Extract the (X, Y) coordinate from the center of the cell holding the provided text.  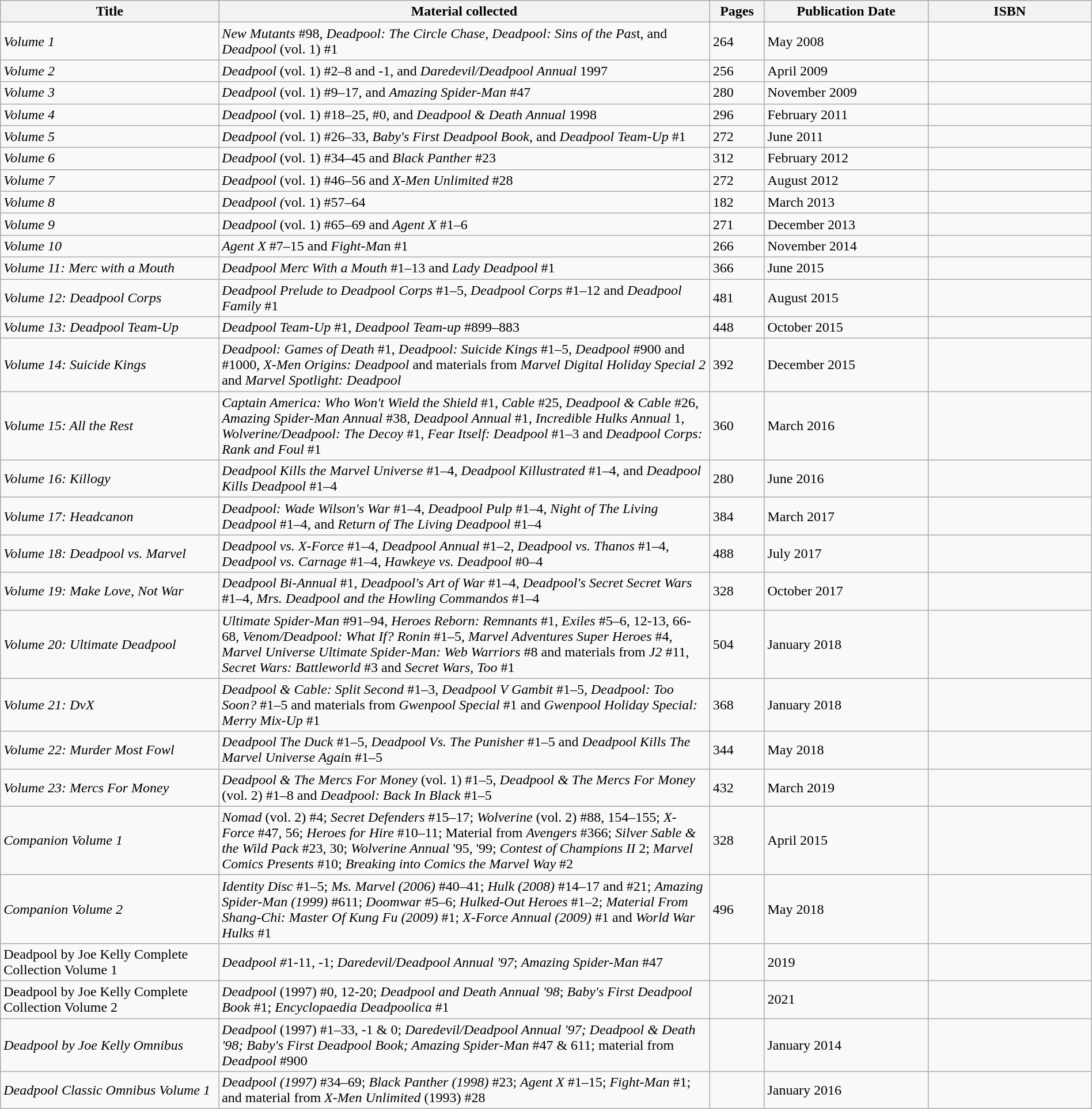
481 (737, 297)
432 (737, 788)
Deadpool Team-Up #1, Deadpool Team-up #899–883 (464, 328)
October 2015 (846, 328)
June 2015 (846, 268)
392 (737, 365)
296 (737, 115)
March 2016 (846, 426)
Deadpool Kills the Marvel Universe #1–4, Deadpool Killustrated #1–4, and Deadpool Kills Deadpool #1–4 (464, 479)
344 (737, 750)
July 2017 (846, 554)
Volume 16: Killogy (109, 479)
504 (737, 644)
Deadpool Merc With a Mouth #1–13 and Lady Deadpool #1 (464, 268)
Deadpool Prelude to Deadpool Corps #1–5, Deadpool Corps #1–12 and Deadpool Family #1 (464, 297)
December 2015 (846, 365)
Volume 14: Suicide Kings (109, 365)
April 2015 (846, 841)
Volume 17: Headcanon (109, 516)
Deadpool vs. X-Force #1–4, Deadpool Annual #1–2, Deadpool vs. Thanos #1–4, Deadpool vs. Carnage #1–4, Hawkeye vs. Deadpool #0–4 (464, 554)
488 (737, 554)
Volume 10 (109, 246)
June 2016 (846, 479)
August 2015 (846, 297)
Deadpool (1997) #34–69; Black Panther (1998) #23; Agent X #1–15; Fight-Man #1; and material from X-Men Unlimited (1993) #28 (464, 1091)
Volume 5 (109, 136)
April 2009 (846, 71)
264 (737, 41)
Companion Volume 1 (109, 841)
Deadpool Classic Omnibus Volume 1 (109, 1091)
August 2012 (846, 180)
Deadpool by Joe Kelly Complete Collection Volume 1 (109, 962)
256 (737, 71)
Volume 8 (109, 202)
Volume 7 (109, 180)
November 2009 (846, 93)
360 (737, 426)
182 (737, 202)
Volume 1 (109, 41)
Deadpool by Joe Kelly Complete Collection Volume 2 (109, 1000)
Agent X #7–15 and Fight-Man #1 (464, 246)
Volume 9 (109, 224)
March 2013 (846, 202)
Volume 13: Deadpool Team-Up (109, 328)
June 2011 (846, 136)
Volume 4 (109, 115)
November 2014 (846, 246)
448 (737, 328)
266 (737, 246)
Deadpool (vol. 1) #65–69 and Agent X #1–6 (464, 224)
Volume 23: Mercs For Money (109, 788)
October 2017 (846, 591)
Pages (737, 12)
Volume 18: Deadpool vs. Marvel (109, 554)
2021 (846, 1000)
Deadpool The Duck #1–5, Deadpool Vs. The Punisher #1–5 and Deadpool Kills The Marvel Universe Again #1–5 (464, 750)
ISBN (1010, 12)
Volume 21: DvX (109, 705)
2019 (846, 962)
January 2016 (846, 1091)
368 (737, 705)
Title (109, 12)
Deadpool (vol. 1) #9–17, and Amazing Spider-Man #47 (464, 93)
Deadpool: Wade Wilson's War #1–4, Deadpool Pulp #1–4, Night of The Living Deadpool #1–4, and Return of The Living Deadpool #1–4 (464, 516)
February 2011 (846, 115)
Volume 6 (109, 158)
Volume 12: Deadpool Corps (109, 297)
Deadpool & The Mercs For Money (vol. 1) #1–5, Deadpool & The Mercs For Money (vol. 2) #1–8 and Deadpool: Back In Black #1–5 (464, 788)
February 2012 (846, 158)
Deadpool (vol. 1) #34–45 and Black Panther #23 (464, 158)
384 (737, 516)
May 2008 (846, 41)
Deadpool (vol. 1) #46–56 and X-Men Unlimited #28 (464, 180)
Deadpool #1-11, -1; Daredevil/Deadpool Annual '97; Amazing Spider-Man #47 (464, 962)
Deadpool (vol. 1) #57–64 (464, 202)
Deadpool by Joe Kelly Omnibus (109, 1045)
New Mutants #98, Deadpool: The Circle Chase, Deadpool: Sins of the Past, and Deadpool (vol. 1) #1 (464, 41)
Deadpool (vol. 1) #2–8 and -1, and Daredevil/Deadpool Annual 1997 (464, 71)
Publication Date (846, 12)
March 2019 (846, 788)
Companion Volume 2 (109, 909)
January 2014 (846, 1045)
Volume 20: Ultimate Deadpool (109, 644)
Volume 19: Make Love, Not War (109, 591)
Volume 22: Murder Most Fowl (109, 750)
Volume 3 (109, 93)
Volume 15: All the Rest (109, 426)
Deadpool Bi-Annual #1, Deadpool's Art of War #1–4, Deadpool's Secret Secret Wars #1–4, Mrs. Deadpool and the Howling Commandos #1–4 (464, 591)
Deadpool (vol. 1) #26–33, Baby's First Deadpool Book, and Deadpool Team-Up #1 (464, 136)
496 (737, 909)
Material collected (464, 12)
Deadpool (1997) #0, 12-20; Deadpool and Death Annual '98; Baby's First Deadpool Book #1; Encyclopaedia Deadpoolica #1 (464, 1000)
366 (737, 268)
271 (737, 224)
Deadpool (vol. 1) #18–25, #0, and Deadpool & Death Annual 1998 (464, 115)
March 2017 (846, 516)
December 2013 (846, 224)
Volume 2 (109, 71)
Volume 11: Merc with a Mouth (109, 268)
312 (737, 158)
